Provide the (X, Y) coordinate of the cell's center where the given text is located.  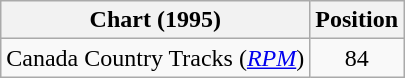
Canada Country Tracks (RPM) (156, 58)
Position (357, 20)
84 (357, 58)
Chart (1995) (156, 20)
